Return the [x, y] coordinate for the center point of the cell that contains the specified text.  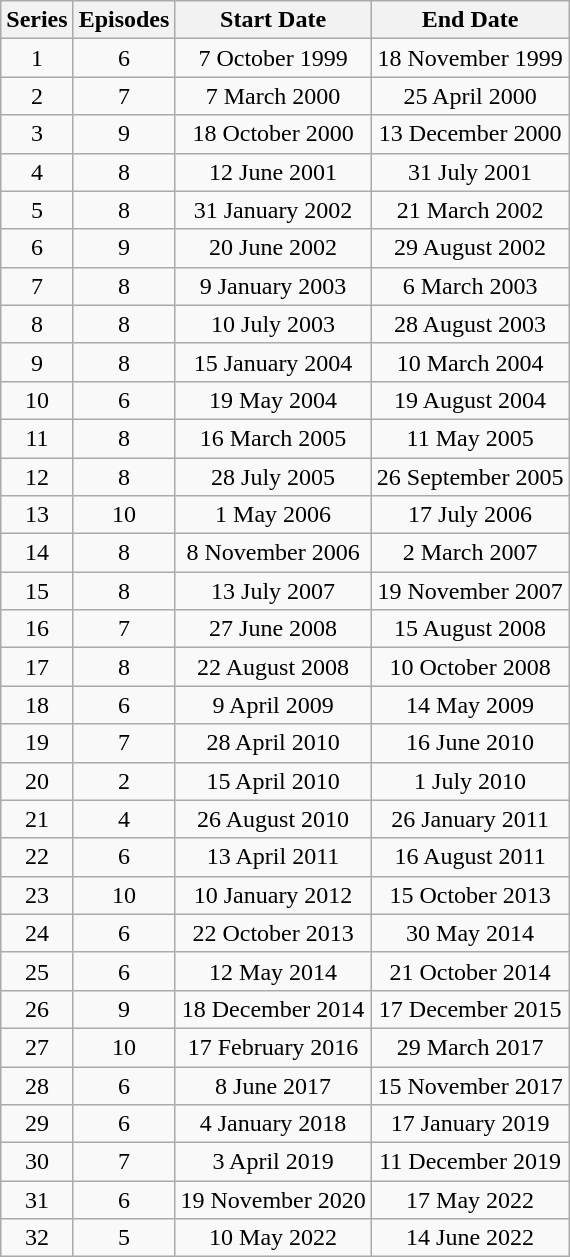
28 July 2005 [273, 477]
23 [37, 895]
15 August 2008 [470, 629]
15 October 2013 [470, 895]
17 May 2022 [470, 1200]
10 May 2022 [273, 1238]
10 October 2008 [470, 667]
17 December 2015 [470, 1009]
3 [37, 134]
6 March 2003 [470, 286]
17 January 2019 [470, 1124]
11 [37, 438]
Episodes [124, 20]
13 December 2000 [470, 134]
15 November 2017 [470, 1085]
28 April 2010 [273, 743]
12 June 2001 [273, 172]
9 April 2009 [273, 705]
21 March 2002 [470, 210]
22 October 2013 [273, 933]
7 October 1999 [273, 58]
19 [37, 743]
10 July 2003 [273, 324]
26 September 2005 [470, 477]
19 May 2004 [273, 400]
14 June 2022 [470, 1238]
19 November 2007 [470, 591]
25 [37, 971]
15 [37, 591]
18 [37, 705]
18 November 1999 [470, 58]
End Date [470, 20]
20 [37, 781]
22 [37, 857]
29 March 2017 [470, 1047]
16 [37, 629]
27 June 2008 [273, 629]
15 April 2010 [273, 781]
29 [37, 1124]
12 [37, 477]
17 February 2016 [273, 1047]
15 January 2004 [273, 362]
11 December 2019 [470, 1162]
28 August 2003 [470, 324]
30 [37, 1162]
21 [37, 819]
9 January 2003 [273, 286]
16 August 2011 [470, 857]
1 July 2010 [470, 781]
26 [37, 1009]
26 January 2011 [470, 819]
8 November 2006 [273, 553]
Series [37, 20]
18 December 2014 [273, 1009]
32 [37, 1238]
14 [37, 553]
17 July 2006 [470, 515]
22 August 2008 [273, 667]
25 April 2000 [470, 96]
31 [37, 1200]
19 November 2020 [273, 1200]
1 [37, 58]
11 May 2005 [470, 438]
28 [37, 1085]
24 [37, 933]
14 May 2009 [470, 705]
29 August 2002 [470, 248]
17 [37, 667]
16 June 2010 [470, 743]
3 April 2019 [273, 1162]
10 January 2012 [273, 895]
4 January 2018 [273, 1124]
8 June 2017 [273, 1085]
19 August 2004 [470, 400]
18 October 2000 [273, 134]
13 July 2007 [273, 591]
13 April 2011 [273, 857]
26 August 2010 [273, 819]
16 March 2005 [273, 438]
Start Date [273, 20]
31 July 2001 [470, 172]
31 January 2002 [273, 210]
7 March 2000 [273, 96]
10 March 2004 [470, 362]
13 [37, 515]
1 May 2006 [273, 515]
12 May 2014 [273, 971]
20 June 2002 [273, 248]
2 March 2007 [470, 553]
21 October 2014 [470, 971]
27 [37, 1047]
30 May 2014 [470, 933]
